Extract the (X, Y) coordinate from the center of the cell holding the provided text.  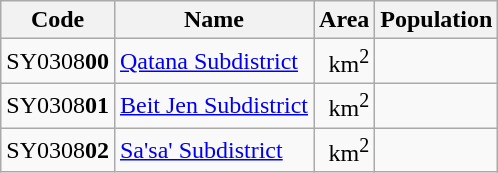
Qatana Subdistrict (214, 62)
Population (436, 20)
Area (344, 20)
Beit Jen Subdistrict (214, 106)
Name (214, 20)
Code (58, 20)
SY030802 (58, 150)
Sa'sa' Subdistrict (214, 150)
SY030801 (58, 106)
SY030800 (58, 62)
